Return the (X, Y) coordinate for the center point of the cell that contains the specified text.  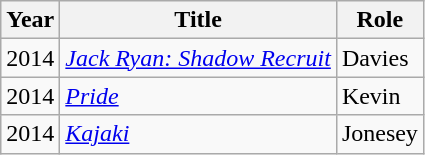
Kevin (380, 96)
Year (30, 20)
Title (198, 20)
Kajaki (198, 134)
Role (380, 20)
Jonesey (380, 134)
Davies (380, 58)
Pride (198, 96)
Jack Ryan: Shadow Recruit (198, 58)
